Determine the (x, y) coordinate at the center of the cell enclosing the given text.  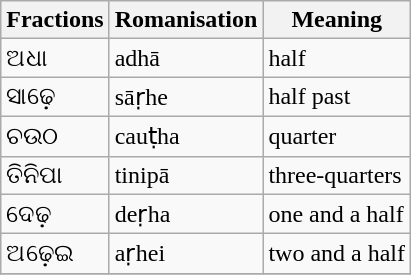
three-quarters (337, 175)
ତିନିପା (55, 175)
ଅଧା (55, 58)
half (337, 58)
tinipā (186, 175)
ଅଢ଼େଇ (55, 254)
ଦେଢ଼ (55, 214)
aṛhei (186, 254)
adhā (186, 58)
ସାଢ଼େ (55, 97)
half past (337, 97)
two and a half (337, 254)
cauṭha (186, 136)
one and a half (337, 214)
Romanisation (186, 20)
Meaning (337, 20)
ଚଉଠ (55, 136)
Fractions (55, 20)
quarter (337, 136)
sāṛhe (186, 97)
deṛha (186, 214)
